Detect which cell encompasses the target text, then output its (x, y) center coordinate. 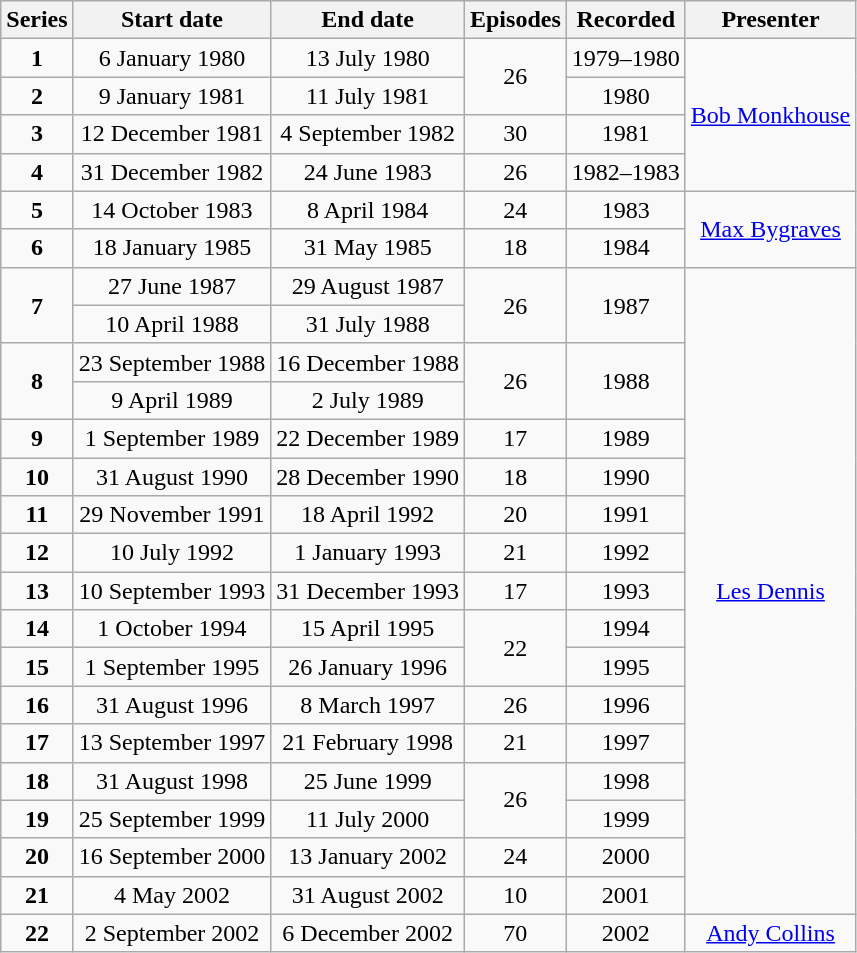
19 (37, 819)
8 (37, 381)
1 October 1994 (172, 629)
1979–1980 (626, 58)
10 September 1993 (172, 591)
2 July 1989 (368, 400)
1988 (626, 381)
End date (368, 20)
Max Bygraves (770, 229)
1993 (626, 591)
5 (37, 210)
13 September 1997 (172, 743)
3 (37, 134)
1997 (626, 743)
15 April 1995 (368, 629)
29 November 1991 (172, 515)
11 July 1981 (368, 96)
12 December 1981 (172, 134)
1992 (626, 553)
1984 (626, 248)
18 April 1992 (368, 515)
23 September 1988 (172, 362)
13 January 2002 (368, 857)
Episodes (515, 20)
2000 (626, 857)
13 (37, 591)
7 (37, 305)
4 May 2002 (172, 895)
2 (37, 96)
31 May 1985 (368, 248)
10 July 1992 (172, 553)
29 August 1987 (368, 286)
31 December 1982 (172, 172)
1996 (626, 705)
1981 (626, 134)
1 (37, 58)
16 December 1988 (368, 362)
6 January 1980 (172, 58)
4 September 1982 (368, 134)
2001 (626, 895)
1 January 1993 (368, 553)
1987 (626, 305)
31 August 1998 (172, 781)
Andy Collins (770, 933)
14 October 1983 (172, 210)
11 July 2000 (368, 819)
4 (37, 172)
12 (37, 553)
27 June 1987 (172, 286)
24 June 1983 (368, 172)
31 August 1996 (172, 705)
8 March 1997 (368, 705)
15 (37, 667)
16 (37, 705)
9 January 1981 (172, 96)
31 August 2002 (368, 895)
Recorded (626, 20)
6 (37, 248)
1989 (626, 438)
1994 (626, 629)
1999 (626, 819)
25 June 1999 (368, 781)
22 December 1989 (368, 438)
13 July 1980 (368, 58)
31 July 1988 (368, 324)
70 (515, 933)
1990 (626, 477)
31 December 1993 (368, 591)
1983 (626, 210)
Bob Monkhouse (770, 115)
Presenter (770, 20)
26 January 1996 (368, 667)
9 April 1989 (172, 400)
2 September 2002 (172, 933)
1998 (626, 781)
1 September 1989 (172, 438)
Start date (172, 20)
1995 (626, 667)
16 September 2000 (172, 857)
28 December 1990 (368, 477)
6 December 2002 (368, 933)
Series (37, 20)
14 (37, 629)
1980 (626, 96)
8 April 1984 (368, 210)
9 (37, 438)
31 August 1990 (172, 477)
25 September 1999 (172, 819)
21 February 1998 (368, 743)
30 (515, 134)
Les Dennis (770, 590)
1982–1983 (626, 172)
10 April 1988 (172, 324)
1991 (626, 515)
1 September 1995 (172, 667)
2002 (626, 933)
18 January 1985 (172, 248)
11 (37, 515)
